Search for the cell housing the specified text and yield its [X, Y] center coordinate. 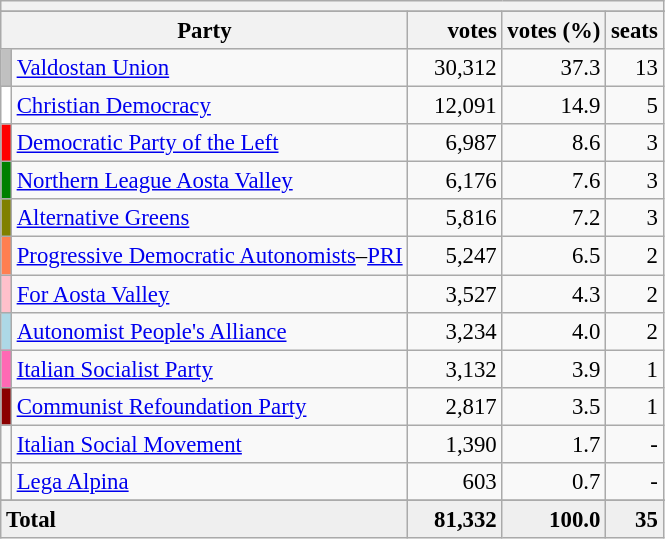
7.6 [554, 181]
30,312 [455, 68]
6.5 [554, 256]
Progressive Democratic Autonomists–PRI [210, 256]
Valdostan Union [210, 68]
Autonomist People's Alliance [210, 331]
6,176 [455, 181]
81,332 [455, 519]
8.6 [554, 143]
100.0 [554, 519]
For Aosta Valley [210, 294]
Northern League Aosta Valley [210, 181]
3,527 [455, 294]
votes [455, 31]
Italian Socialist Party [210, 369]
Democratic Party of the Left [210, 143]
3,132 [455, 369]
4.3 [554, 294]
12,091 [455, 106]
37.3 [554, 68]
Communist Refoundation Party [210, 406]
35 [634, 519]
votes (%) [554, 31]
seats [634, 31]
1.7 [554, 444]
4.0 [554, 331]
0.7 [554, 482]
Italian Social Movement [210, 444]
Total [204, 519]
603 [455, 482]
3.5 [554, 406]
2,817 [455, 406]
Alternative Greens [210, 219]
7.2 [554, 219]
5 [634, 106]
1,390 [455, 444]
14.9 [554, 106]
5,816 [455, 219]
5,247 [455, 256]
Lega Alpina [210, 482]
13 [634, 68]
Party [204, 31]
3,234 [455, 331]
Christian Democracy [210, 106]
3.9 [554, 369]
6,987 [455, 143]
